Search for the cell housing the specified text and yield its (X, Y) center coordinate. 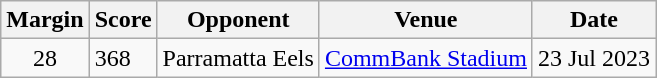
Score (123, 20)
368 (123, 58)
23 Jul 2023 (594, 58)
CommBank Stadium (426, 58)
Parramatta Eels (238, 58)
28 (45, 58)
Opponent (238, 20)
Date (594, 20)
Margin (45, 20)
Venue (426, 20)
